Output the (X, Y) coordinate of the center of the cell containing the given text.  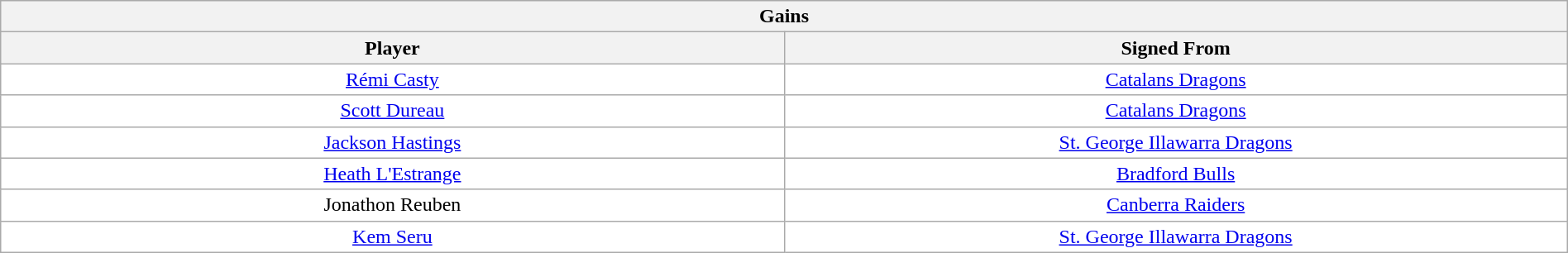
Heath L'Estrange (392, 174)
Kem Seru (392, 236)
Bradford Bulls (1176, 174)
Scott Dureau (392, 111)
Jackson Hastings (392, 142)
Rémi Casty (392, 79)
Gains (784, 17)
Player (392, 48)
Jonathon Reuben (392, 205)
Canberra Raiders (1176, 205)
Signed From (1176, 48)
